From the cell containing the given text, extract its center point as [x, y] coordinate. 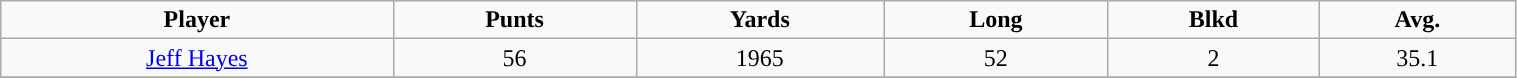
Player [197, 20]
35.1 [1418, 58]
Avg. [1418, 20]
Jeff Hayes [197, 58]
Long [996, 20]
Punts [514, 20]
Blkd [1214, 20]
56 [514, 58]
Yards [760, 20]
52 [996, 58]
1965 [760, 58]
2 [1214, 58]
